Extract the (x, y) coordinate from the center of the cell holding the provided text.  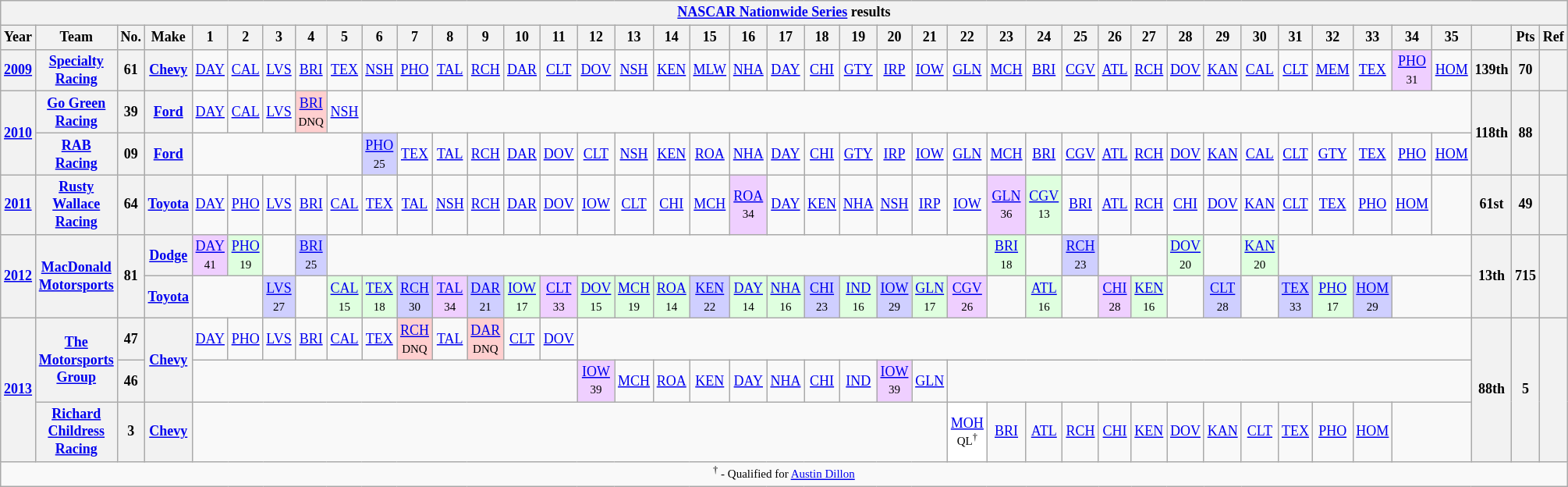
CLT33 (559, 297)
715 (1526, 276)
HOM29 (1373, 297)
Year (19, 37)
Ref (1553, 37)
† - Qualified for Austin Dillon (784, 474)
BRIDNQ (310, 112)
BRI18 (1006, 255)
DOV20 (1186, 255)
33 (1373, 37)
Specialty Racing (76, 70)
7 (415, 37)
The Motorsports Group (76, 361)
Dodge (169, 255)
RCHDNQ (415, 339)
139th (1492, 70)
MEM (1332, 70)
35 (1451, 37)
BRI25 (310, 255)
MOHQL† (967, 432)
09 (131, 154)
DAR21 (485, 297)
61 (131, 70)
27 (1149, 37)
KAN20 (1260, 255)
CGV13 (1044, 204)
DAY41 (210, 255)
RCH23 (1081, 255)
TEX18 (379, 297)
CAL15 (345, 297)
GLN36 (1006, 204)
ATL16 (1044, 297)
IOW29 (894, 297)
20 (894, 37)
18 (822, 37)
61st (1492, 204)
PHO17 (1332, 297)
64 (131, 204)
IND16 (858, 297)
15 (710, 37)
31 (1296, 37)
30 (1260, 37)
GLN17 (930, 297)
CLT28 (1222, 297)
Rusty Wallace Racing (76, 204)
PHO25 (379, 154)
MacDonald Motorsports (76, 276)
KEN22 (710, 297)
49 (1526, 204)
26 (1115, 37)
2009 (19, 70)
4 (310, 37)
PHO31 (1412, 70)
22 (967, 37)
NHA16 (786, 297)
13th (1492, 276)
6 (379, 37)
Go Green Racing (76, 112)
RCH30 (415, 297)
DOV15 (596, 297)
8 (449, 37)
81 (131, 276)
CHI28 (1115, 297)
39 (131, 112)
CHI23 (822, 297)
10 (523, 37)
CGV26 (967, 297)
34 (1412, 37)
NASCAR Nationwide Series results (784, 12)
19 (858, 37)
16 (748, 37)
Pts (1526, 37)
IOW17 (523, 297)
RAB Racing (76, 154)
29 (1222, 37)
13 (634, 37)
70 (1526, 70)
DARDNQ (485, 339)
9 (485, 37)
MLW (710, 70)
2011 (19, 204)
24 (1044, 37)
21 (930, 37)
46 (131, 381)
28 (1186, 37)
MCH19 (634, 297)
47 (131, 339)
ROA14 (671, 297)
2013 (19, 390)
ROA34 (748, 204)
PHO19 (245, 255)
Team (76, 37)
25 (1081, 37)
No. (131, 37)
17 (786, 37)
118th (1492, 133)
11 (559, 37)
88th (1492, 390)
14 (671, 37)
Make (169, 37)
DAY14 (748, 297)
Richard Childress Racing (76, 432)
2 (245, 37)
1 (210, 37)
32 (1332, 37)
TEX33 (1296, 297)
IND (858, 381)
23 (1006, 37)
2010 (19, 133)
88 (1526, 133)
KEN16 (1149, 297)
TAL34 (449, 297)
2012 (19, 276)
LVS27 (279, 297)
12 (596, 37)
